For the text-containing cell, return its midpoint in [x, y] coordinate format. 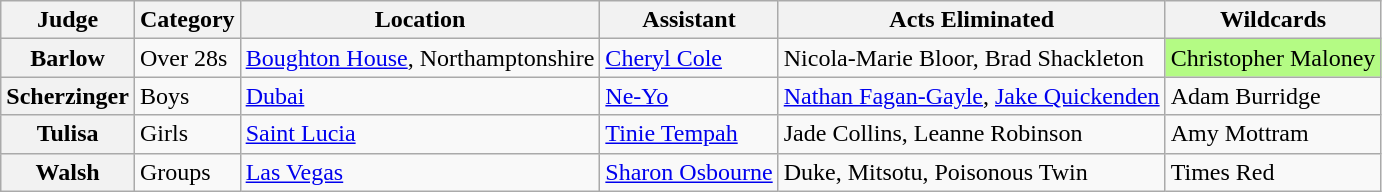
Saint Lucia [420, 134]
Nathan Fagan-Gayle, Jake Quickenden [972, 96]
Barlow [68, 58]
Sharon Osbourne [689, 172]
Las Vegas [420, 172]
Duke, Mitsotu, Poisonous Twin [972, 172]
Boys [187, 96]
Tulisa [68, 134]
Location [420, 20]
Cheryl Cole [689, 58]
Tinie Tempah [689, 134]
Wildcards [1273, 20]
Acts Eliminated [972, 20]
Christopher Maloney [1273, 58]
Ne-Yo [689, 96]
Scherzinger [68, 96]
Amy Mottram [1273, 134]
Walsh [68, 172]
Boughton House, Northamptonshire [420, 58]
Dubai [420, 96]
Over 28s [187, 58]
Category [187, 20]
Adam Burridge [1273, 96]
Times Red [1273, 172]
Girls [187, 134]
Assistant [689, 20]
Nicola-Marie Bloor, Brad Shackleton [972, 58]
Jade Collins, Leanne Robinson [972, 134]
Groups [187, 172]
Judge [68, 20]
